Return [x, y] of the center of cell containing provided text 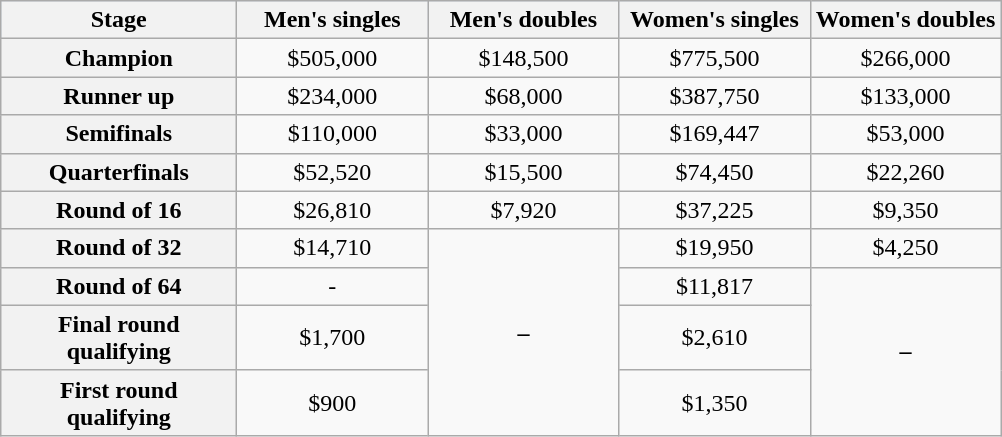
$505,000 [332, 58]
$387,750 [714, 96]
Round of 16 [119, 210]
Quarterfinals [119, 172]
$4,250 [906, 248]
Stage [119, 20]
$33,000 [524, 134]
Men's doubles [524, 20]
First round qualifying [119, 402]
$1,700 [332, 338]
$68,000 [524, 96]
$15,500 [524, 172]
$53,000 [906, 134]
Men's singles [332, 20]
$1,350 [714, 402]
Women's singles [714, 20]
$14,710 [332, 248]
Champion [119, 58]
$74,450 [714, 172]
- [332, 286]
$26,810 [332, 210]
$52,520 [332, 172]
$110,000 [332, 134]
$900 [332, 402]
$9,350 [906, 210]
$775,500 [714, 58]
$2,610 [714, 338]
Round of 64 [119, 286]
$169,447 [714, 134]
Final round qualifying [119, 338]
$22,260 [906, 172]
$37,225 [714, 210]
$266,000 [906, 58]
Women's doubles [906, 20]
$11,817 [714, 286]
$19,950 [714, 248]
$148,500 [524, 58]
$133,000 [906, 96]
Runner up [119, 96]
$7,920 [524, 210]
Semifinals [119, 134]
$234,000 [332, 96]
Round of 32 [119, 248]
